Scan for the cell matching the given text and deliver its [X, Y] coordinate at center. 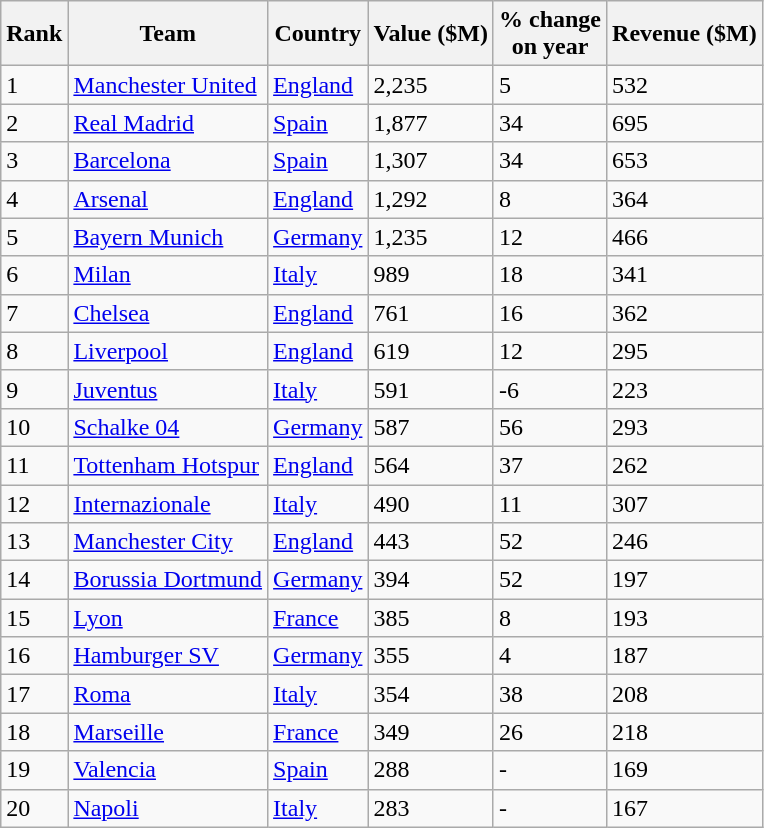
56 [550, 427]
1,877 [431, 123]
Manchester United [168, 85]
283 [431, 808]
10 [34, 427]
Napoli [168, 808]
Internazionale [168, 503]
293 [685, 427]
1,307 [431, 161]
362 [685, 313]
-6 [550, 389]
Arsenal [168, 199]
653 [685, 161]
197 [685, 580]
3 [34, 161]
9 [34, 389]
% changeon year [550, 34]
Value ($M) [431, 34]
591 [431, 389]
Hamburger SV [168, 656]
17 [34, 694]
2 [34, 123]
Tottenham Hotspur [168, 465]
1 [34, 85]
989 [431, 275]
Valencia [168, 770]
14 [34, 580]
262 [685, 465]
Real Madrid [168, 123]
364 [685, 199]
443 [431, 542]
295 [685, 351]
Juventus [168, 389]
223 [685, 389]
2,235 [431, 85]
208 [685, 694]
Roma [168, 694]
490 [431, 503]
167 [685, 808]
169 [685, 770]
Country [318, 34]
218 [685, 732]
Liverpool [168, 351]
Revenue ($M) [685, 34]
307 [685, 503]
288 [431, 770]
Schalke 04 [168, 427]
695 [685, 123]
355 [431, 656]
564 [431, 465]
Rank [34, 34]
7 [34, 313]
Barcelona [168, 161]
Chelsea [168, 313]
341 [685, 275]
20 [34, 808]
587 [431, 427]
619 [431, 351]
1,292 [431, 199]
6 [34, 275]
Borussia Dortmund [168, 580]
394 [431, 580]
Bayern Munich [168, 237]
19 [34, 770]
15 [34, 618]
246 [685, 542]
37 [550, 465]
354 [431, 694]
26 [550, 732]
Lyon [168, 618]
193 [685, 618]
187 [685, 656]
349 [431, 732]
13 [34, 542]
Marseille [168, 732]
466 [685, 237]
1,235 [431, 237]
Milan [168, 275]
Manchester City [168, 542]
532 [685, 85]
38 [550, 694]
385 [431, 618]
761 [431, 313]
Team [168, 34]
